From the cell containing the given text, extract its center point as (X, Y) coordinate. 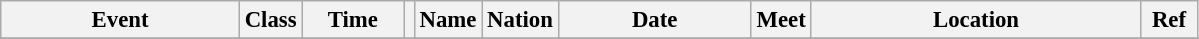
Meet (781, 20)
Name (448, 20)
Date (654, 20)
Ref (1169, 20)
Nation (520, 20)
Location (976, 20)
Time (353, 20)
Class (270, 20)
Event (120, 20)
